Return the (X, Y) coordinate for the center point of the cell that contains the specified text.  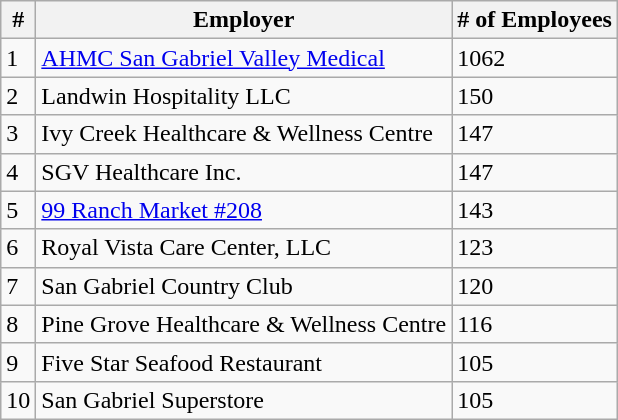
Five Star Seafood Restaurant (244, 362)
6 (18, 248)
2 (18, 96)
AHMC San Gabriel Valley Medical (244, 58)
# (18, 20)
Pine Grove Healthcare & Wellness Centre (244, 324)
Employer (244, 20)
Landwin Hospitality LLC (244, 96)
1 (18, 58)
# of Employees (535, 20)
5 (18, 210)
120 (535, 286)
10 (18, 400)
7 (18, 286)
99 Ranch Market #208 (244, 210)
1062 (535, 58)
San Gabriel Country Club (244, 286)
3 (18, 134)
150 (535, 96)
San Gabriel Superstore (244, 400)
4 (18, 172)
123 (535, 248)
Royal Vista Care Center, LLC (244, 248)
143 (535, 210)
9 (18, 362)
8 (18, 324)
116 (535, 324)
SGV Healthcare Inc. (244, 172)
Ivy Creek Healthcare & Wellness Centre (244, 134)
